Identify which cell holds the provided text, then report its [x, y] central coordinate. 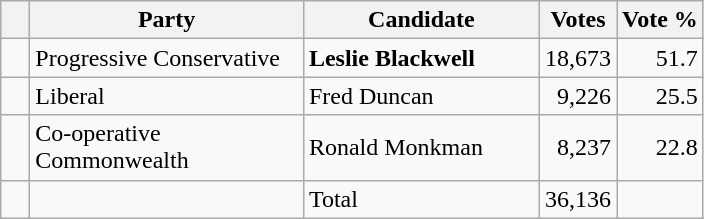
9,226 [578, 96]
Votes [578, 20]
Fred Duncan [421, 96]
8,237 [578, 148]
51.7 [660, 58]
25.5 [660, 96]
Candidate [421, 20]
36,136 [578, 199]
Liberal [167, 96]
Party [167, 20]
Leslie Blackwell [421, 58]
22.8 [660, 148]
Ronald Monkman [421, 148]
Total [421, 199]
18,673 [578, 58]
Vote % [660, 20]
Co-operative Commonwealth [167, 148]
Progressive Conservative [167, 58]
